Return the (x, y) coordinate for the center point of the cell that contains the specified text.  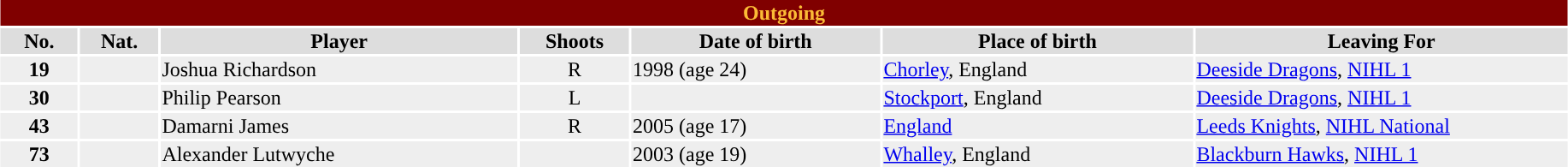
Blackburn Hawks, NIHL 1 (1382, 154)
Leeds Knights, NIHL National (1382, 126)
Alexander Lutwyche (339, 154)
Place of birth (1038, 41)
19 (39, 69)
Damarni James (339, 126)
30 (39, 98)
73 (39, 154)
Whalley, England (1038, 154)
Leaving For (1382, 41)
Shoots (575, 41)
Outgoing (783, 13)
Philip Pearson (339, 98)
Nat. (120, 41)
1998 (age 24) (755, 69)
43 (39, 126)
2003 (age 19) (755, 154)
Player (339, 41)
Joshua Richardson (339, 69)
Chorley, England (1038, 69)
No. (39, 41)
L (575, 98)
England (1038, 126)
Stockport, England (1038, 98)
Date of birth (755, 41)
2005 (age 17) (755, 126)
